Capture the cell that displays the provided text and extract its (X, Y) central coordinate. 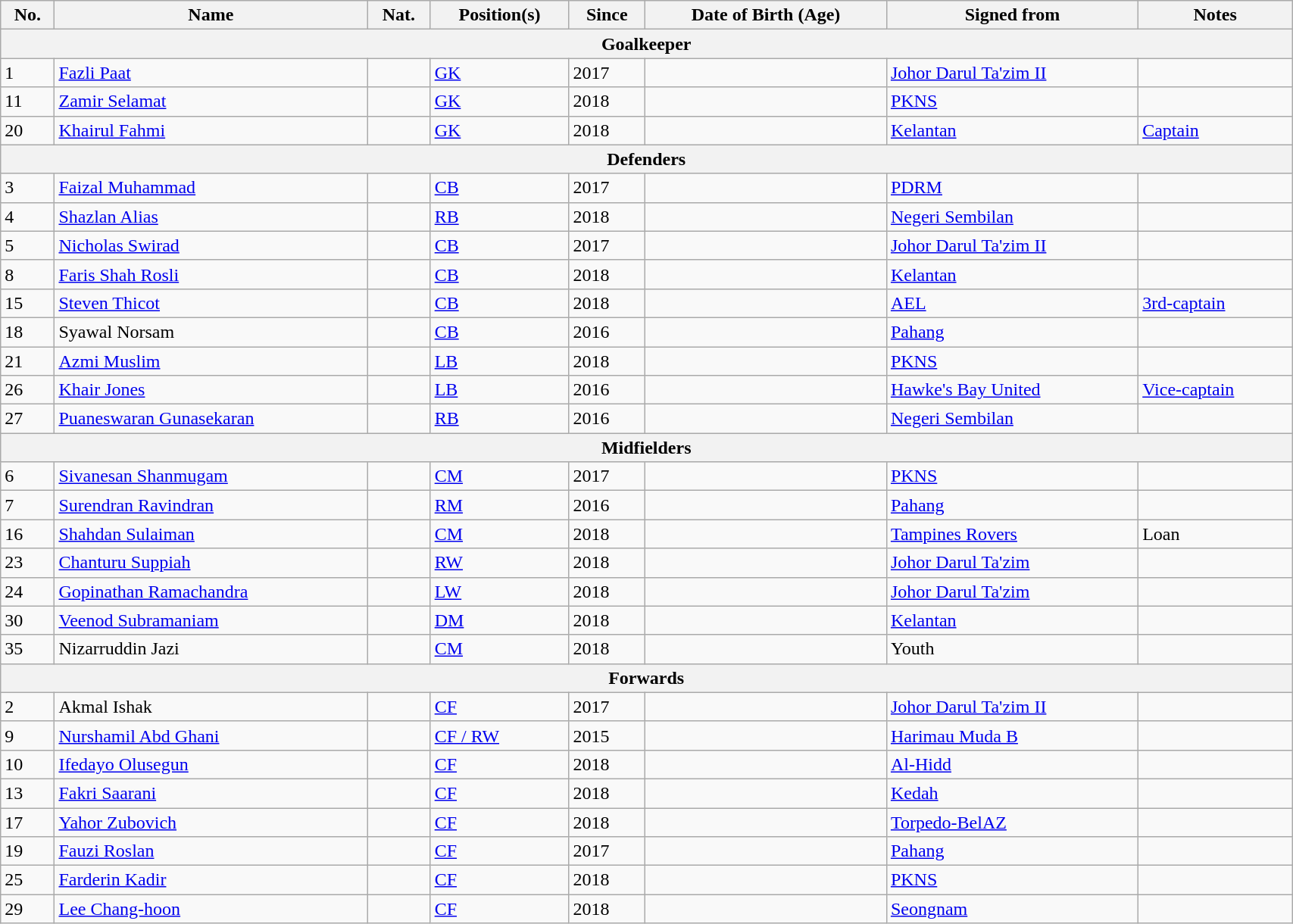
Fazli Paat (211, 73)
Since (607, 15)
Kedah (1012, 793)
Ifedayo Olusegun (211, 764)
15 (27, 303)
Chanturu Suppiah (211, 563)
7 (27, 505)
16 (27, 534)
30 (27, 620)
8 (27, 274)
11 (27, 101)
Fakri Saarani (211, 793)
26 (27, 390)
Signed from (1012, 15)
Akmal Ishak (211, 707)
4 (27, 217)
5 (27, 245)
23 (27, 563)
Nicholas Swirad (211, 245)
Steven Thicot (211, 303)
1 (27, 73)
27 (27, 419)
17 (27, 822)
Date of Birth (Age) (767, 15)
19 (27, 851)
Al-Hidd (1012, 764)
Yahor Zubovich (211, 822)
Nizarruddin Jazi (211, 649)
25 (27, 880)
Forwards (647, 678)
LW (500, 592)
Fauzi Roslan (211, 851)
RW (500, 563)
CF / RW (500, 735)
Sivanesan Shanmugam (211, 476)
Nat. (398, 15)
Puaneswaran Gunasekaran (211, 419)
DM (500, 620)
Seongnam (1012, 909)
PDRM (1012, 188)
Zamir Selamat (211, 101)
No. (27, 15)
29 (27, 909)
Vice-captain (1215, 390)
Youth (1012, 649)
9 (27, 735)
AEL (1012, 303)
Goalkeeper (647, 44)
Shahdan Sulaiman (211, 534)
Faizal Muhammad (211, 188)
Harimau Muda B (1012, 735)
Tampines Rovers (1012, 534)
Midfielders (647, 448)
Khair Jones (211, 390)
Faris Shah Rosli (211, 274)
Nurshamil Abd Ghani (211, 735)
Torpedo-BelAZ (1012, 822)
Lee Chang-hoon (211, 909)
Surendran Ravindran (211, 505)
Azmi Muslim (211, 361)
Shazlan Alias (211, 217)
21 (27, 361)
Gopinathan Ramachandra (211, 592)
Position(s) (500, 15)
2 (27, 707)
24 (27, 592)
13 (27, 793)
Notes (1215, 15)
Captain (1215, 130)
RM (500, 505)
2015 (607, 735)
6 (27, 476)
Veenod Subramaniam (211, 620)
18 (27, 332)
3 (27, 188)
10 (27, 764)
Syawal Norsam (211, 332)
20 (27, 130)
Khairul Fahmi (211, 130)
Defenders (647, 159)
Loan (1215, 534)
Hawke's Bay United (1012, 390)
35 (27, 649)
Name (211, 15)
3rd-captain (1215, 303)
Farderin Kadir (211, 880)
